Capture the cell that displays the provided text and extract its (x, y) central coordinate. 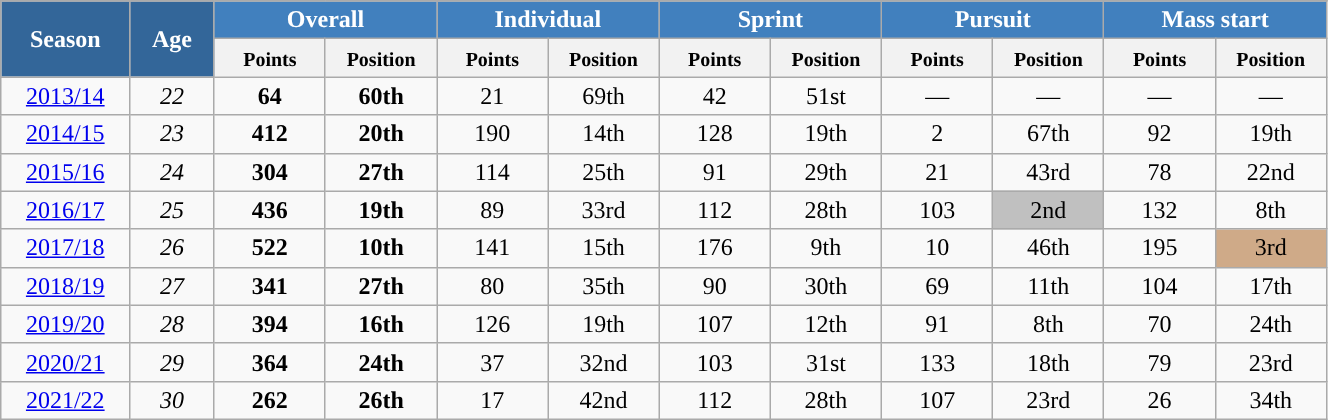
17th (1270, 286)
2nd (1048, 210)
341 (270, 286)
43rd (1048, 172)
23 (172, 134)
2018/19 (66, 286)
15th (604, 248)
10 (938, 248)
32nd (604, 362)
79 (1160, 362)
11th (1048, 286)
31st (826, 362)
126 (492, 324)
42nd (604, 400)
26th (380, 400)
132 (1160, 210)
78 (1160, 172)
29 (172, 362)
10th (380, 248)
522 (270, 248)
3rd (1270, 248)
2013/14 (66, 96)
22 (172, 96)
51st (826, 96)
30th (826, 286)
2014/15 (66, 134)
34th (1270, 400)
24 (172, 172)
12th (826, 324)
2017/18 (66, 248)
69th (604, 96)
64 (270, 96)
2015/16 (66, 172)
20th (380, 134)
16th (380, 324)
17 (492, 400)
9th (826, 248)
67th (1048, 134)
14th (604, 134)
2 (938, 134)
412 (270, 134)
18th (1048, 362)
Overall (325, 20)
29th (826, 172)
Sprint (770, 20)
2021/22 (66, 400)
176 (714, 248)
2019/20 (66, 324)
90 (714, 286)
Mass start (1215, 20)
28 (172, 324)
33rd (604, 210)
92 (1160, 134)
2020/21 (66, 362)
70 (1160, 324)
22nd (1270, 172)
141 (492, 248)
25 (172, 210)
27 (172, 286)
304 (270, 172)
80 (492, 286)
25th (604, 172)
128 (714, 134)
35th (604, 286)
Age (172, 39)
104 (1160, 286)
60th (380, 96)
195 (1160, 248)
262 (270, 400)
436 (270, 210)
Pursuit (993, 20)
37 (492, 362)
89 (492, 210)
114 (492, 172)
Season (66, 39)
Individual (548, 20)
46th (1048, 248)
133 (938, 362)
69 (938, 286)
30 (172, 400)
2016/17 (66, 210)
42 (714, 96)
364 (270, 362)
394 (270, 324)
190 (492, 134)
